From the cell containing the given text, extract its center point as (X, Y) coordinate. 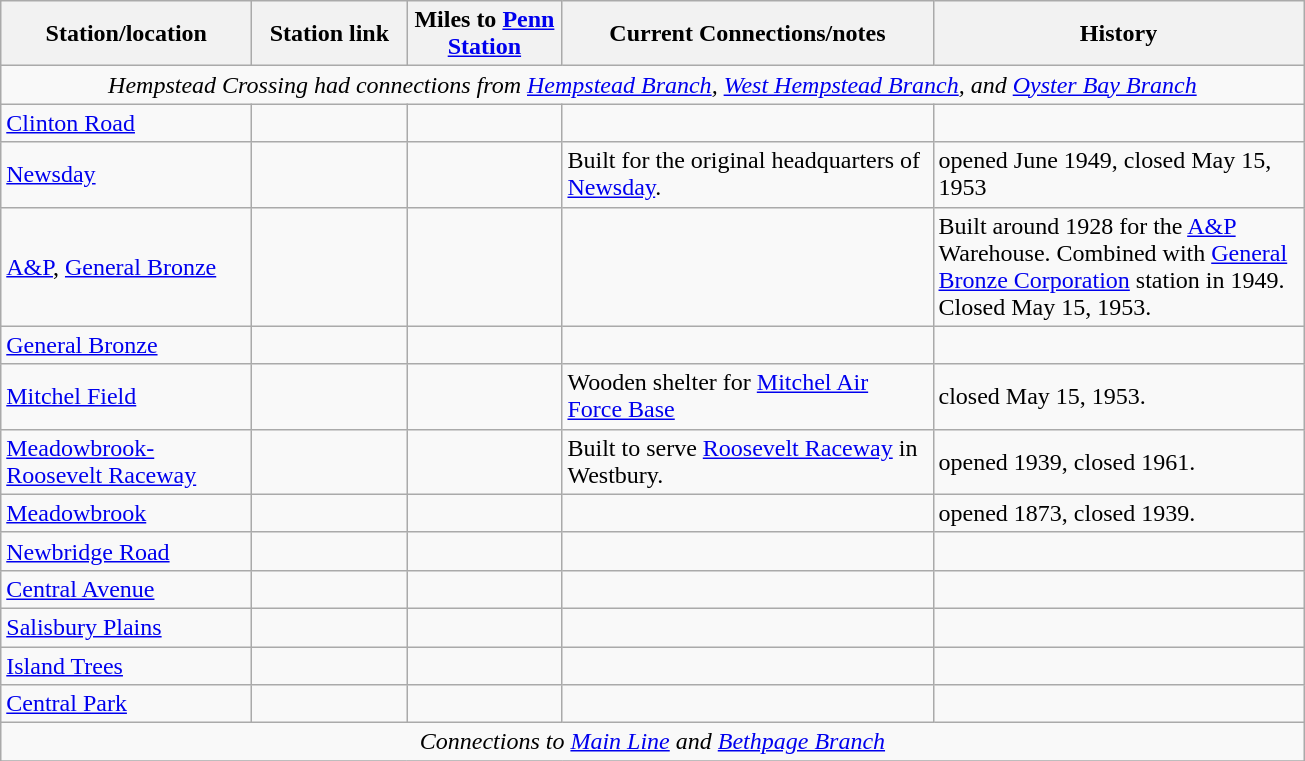
opened 1873, closed 1939. (1118, 513)
Built to serve Roosevelt Raceway in Westbury. (748, 462)
opened June 1949, closed May 15, 1953 (1118, 174)
opened 1939, closed 1961. (1118, 462)
Miles to Penn Station (484, 34)
Built around 1928 for the A&P Warehouse. Combined with General Bronze Corporation station in 1949. Closed May 15, 1953. (1118, 266)
Meadowbrook-Roosevelt Raceway (126, 462)
Wooden shelter for Mitchel Air Force Base (748, 396)
Central Avenue (126, 589)
Central Park (126, 704)
Built for the original headquarters of Newsday. (748, 174)
General Bronze (126, 345)
Mitchel Field (126, 396)
Newbridge Road (126, 551)
History (1118, 34)
Newsday (126, 174)
Island Trees (126, 665)
closed May 15, 1953. (1118, 396)
Salisbury Plains (126, 627)
Station/location (126, 34)
Clinton Road (126, 123)
Hempstead Crossing had connections from Hempstead Branch, West Hempstead Branch, and Oyster Bay Branch (652, 85)
Current Connections/notes (748, 34)
Meadowbrook (126, 513)
Station link (330, 34)
A&P, General Bronze (126, 266)
Connections to Main Line and Bethpage Branch (652, 742)
